Detect which cell encompasses the target text, then output its [X, Y] center coordinate. 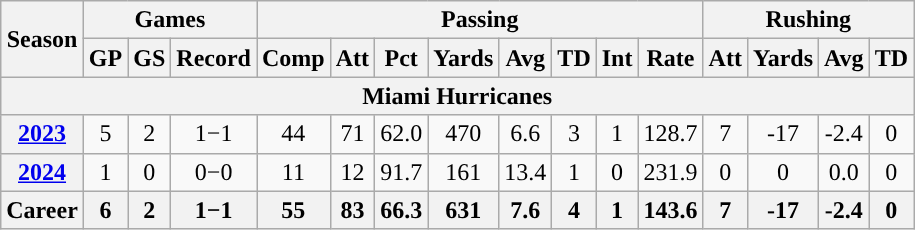
3 [574, 134]
44 [293, 134]
0.0 [844, 172]
4 [574, 210]
Int [617, 58]
66.3 [402, 210]
Record [214, 58]
6.6 [526, 134]
GP [105, 58]
Rushing [808, 20]
470 [464, 134]
Season [42, 39]
Pct [402, 58]
91.7 [402, 172]
Passing [480, 20]
128.7 [670, 134]
Rate [670, 58]
62.0 [402, 134]
Career [42, 210]
231.9 [670, 172]
0−0 [214, 172]
71 [352, 134]
55 [293, 210]
2023 [42, 134]
Miami Hurricanes [458, 96]
11 [293, 172]
2024 [42, 172]
83 [352, 210]
13.4 [526, 172]
Games [170, 20]
631 [464, 210]
7.6 [526, 210]
5 [105, 134]
6 [105, 210]
12 [352, 172]
Comp [293, 58]
143.6 [670, 210]
GS [150, 58]
161 [464, 172]
